For the text-containing cell, return its midpoint in (X, Y) coordinate format. 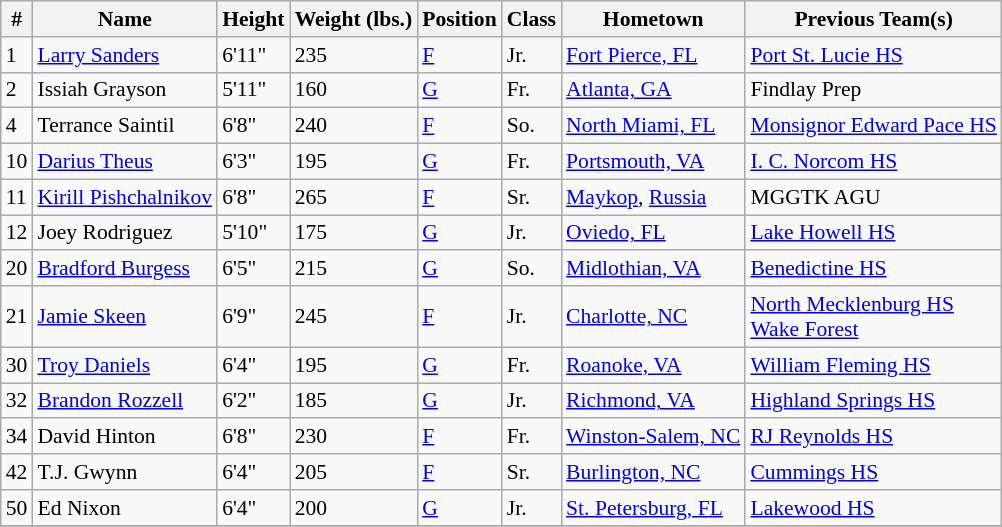
Weight (lbs.) (354, 19)
Roanoke, VA (653, 365)
6'5" (253, 269)
T.J. Gwynn (124, 472)
# (17, 19)
Charlotte, NC (653, 316)
Darius Theus (124, 162)
Winston-Salem, NC (653, 437)
Terrance Saintil (124, 126)
Hometown (653, 19)
St. Petersburg, FL (653, 508)
Midlothian, VA (653, 269)
David Hinton (124, 437)
1 (17, 55)
Troy Daniels (124, 365)
50 (17, 508)
Highland Springs HS (874, 401)
Cummings HS (874, 472)
Height (253, 19)
160 (354, 90)
Lakewood HS (874, 508)
Oviedo, FL (653, 233)
Burlington, NC (653, 472)
Atlanta, GA (653, 90)
32 (17, 401)
Issiah Grayson (124, 90)
Jamie Skeen (124, 316)
245 (354, 316)
Kirill Pishchalnikov (124, 197)
Lake Howell HS (874, 233)
Class (532, 19)
10 (17, 162)
North Mecklenburg HSWake Forest (874, 316)
5'10" (253, 233)
North Miami, FL (653, 126)
Monsignor Edward Pace HS (874, 126)
42 (17, 472)
Brandon Rozzell (124, 401)
MGGTK AGU (874, 197)
Name (124, 19)
Ed Nixon (124, 508)
Bradford Burgess (124, 269)
Portsmouth, VA (653, 162)
6'9" (253, 316)
Larry Sanders (124, 55)
2 (17, 90)
185 (354, 401)
Position (459, 19)
34 (17, 437)
Port St. Lucie HS (874, 55)
5'11" (253, 90)
4 (17, 126)
200 (354, 508)
Maykop, Russia (653, 197)
235 (354, 55)
175 (354, 233)
240 (354, 126)
Findlay Prep (874, 90)
230 (354, 437)
20 (17, 269)
Previous Team(s) (874, 19)
205 (354, 472)
RJ Reynolds HS (874, 437)
Richmond, VA (653, 401)
12 (17, 233)
6'11" (253, 55)
265 (354, 197)
Joey Rodriguez (124, 233)
William Fleming HS (874, 365)
21 (17, 316)
215 (354, 269)
11 (17, 197)
Benedictine HS (874, 269)
Fort Pierce, FL (653, 55)
6'2" (253, 401)
I. C. Norcom HS (874, 162)
30 (17, 365)
6'3" (253, 162)
